Identify which cell holds the provided text, then report its [X, Y] central coordinate. 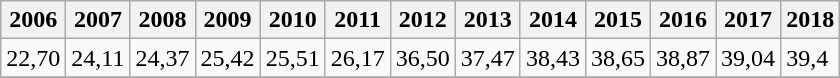
38,87 [682, 58]
2018 [810, 20]
2009 [228, 20]
38,65 [618, 58]
25,42 [228, 58]
2007 [98, 20]
22,70 [34, 58]
25,51 [292, 58]
37,47 [488, 58]
39,4 [810, 58]
39,04 [748, 58]
2017 [748, 20]
36,50 [422, 58]
2010 [292, 20]
2011 [358, 20]
24,11 [98, 58]
2016 [682, 20]
38,43 [552, 58]
2006 [34, 20]
26,17 [358, 58]
2008 [162, 20]
2014 [552, 20]
2012 [422, 20]
24,37 [162, 58]
2015 [618, 20]
2013 [488, 20]
